Extract the [x, y] coordinate from the center of the cell holding the provided text.  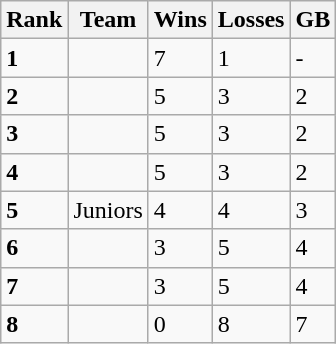
- [313, 58]
Juniors [108, 210]
6 [34, 248]
0 [180, 324]
Team [108, 20]
Rank [34, 20]
Losses [251, 20]
Wins [180, 20]
GB [313, 20]
